Return the (x, y) coordinate for the center point of the cell that contains the specified text.  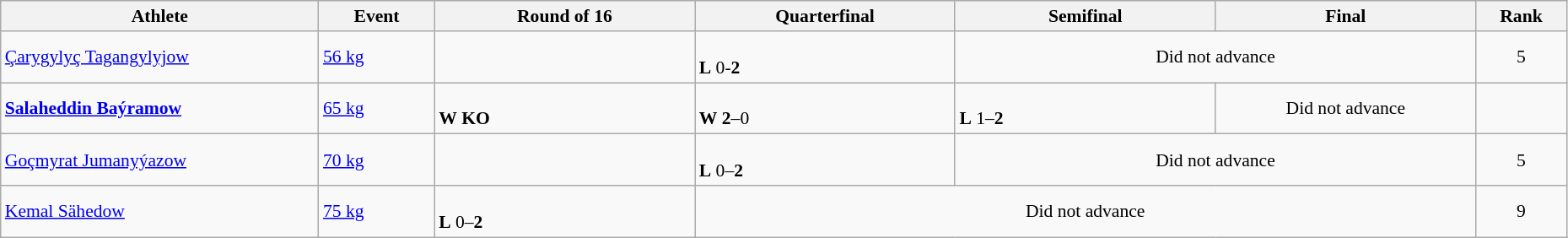
Rank (1522, 16)
Event (376, 16)
9 (1522, 211)
Round of 16 (565, 16)
Kemal Sähedow (160, 211)
Final (1346, 16)
Goçmyrat Jumanyýazow (160, 160)
L 1–2 (1085, 108)
65 kg (376, 108)
W KO (565, 108)
75 kg (376, 211)
W 2–0 (825, 108)
L 0-2 (825, 57)
Salaheddin Baýramow (160, 108)
56 kg (376, 57)
Quarterfinal (825, 16)
70 kg (376, 160)
Semifinal (1085, 16)
Çarygylyç Tagangylyjow (160, 57)
Athlete (160, 16)
